Locate the cell with the specified text and output its (X, Y) center coordinate. 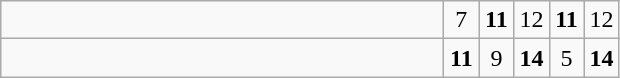
9 (496, 58)
5 (566, 58)
7 (462, 20)
